Pinpoint the cell where the given text exists, returning its (X, Y) midpoint coordinate. 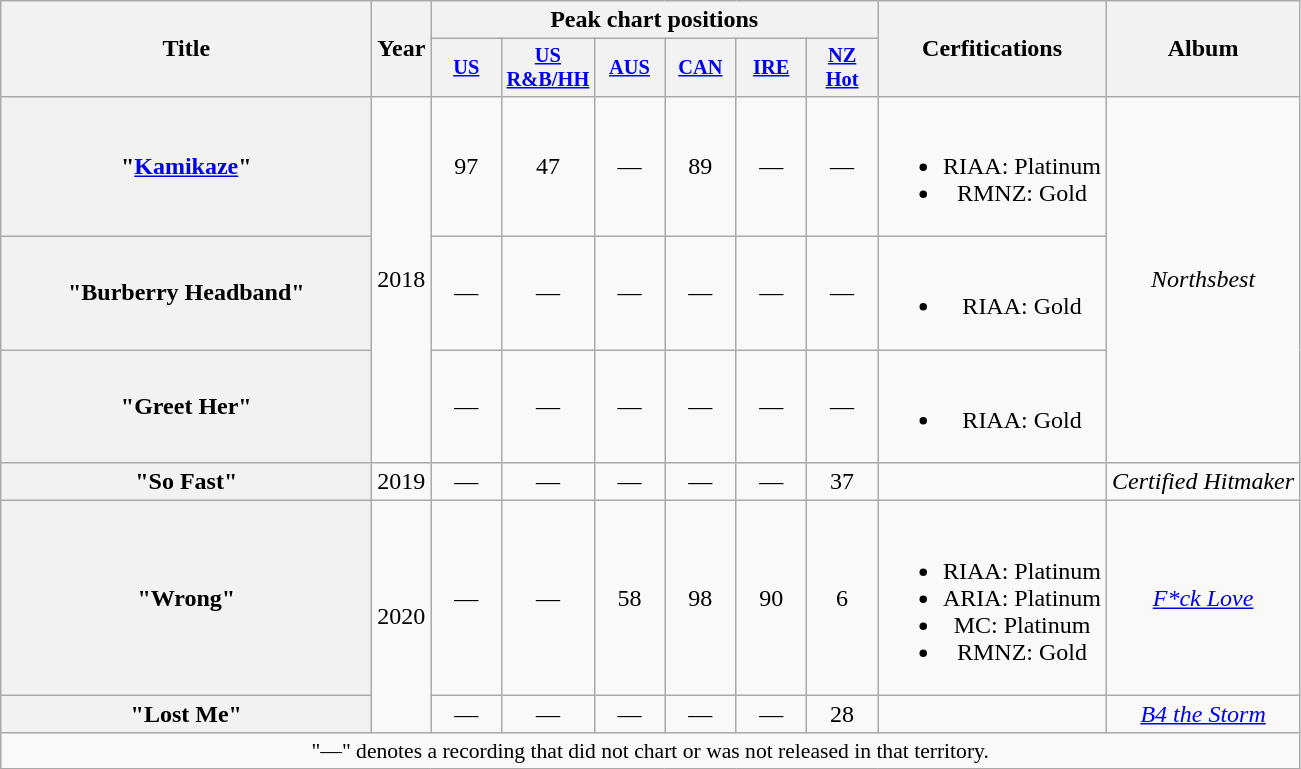
"Wrong" (186, 598)
97 (466, 166)
89 (700, 166)
CAN (700, 68)
6 (842, 598)
B4 the Storm (1204, 714)
"Lost Me" (186, 714)
F*ck Love (1204, 598)
"So Fast" (186, 482)
58 (630, 598)
Northsbest (1204, 279)
Certified Hitmaker (1204, 482)
AUS (630, 68)
28 (842, 714)
IRE (772, 68)
47 (548, 166)
Album (1204, 49)
"Burberry Headband" (186, 294)
Cerfitications (992, 49)
NZHot (842, 68)
37 (842, 482)
2019 (402, 482)
US (466, 68)
Title (186, 49)
"—" denotes a recording that did not chart or was not released in that territory. (650, 751)
"Greet Her" (186, 406)
Year (402, 49)
2020 (402, 617)
90 (772, 598)
RIAA: PlatinumARIA: PlatinumMC: PlatinumRMNZ: Gold (992, 598)
"Kamikaze" (186, 166)
Peak chart positions (654, 20)
2018 (402, 279)
RIAA: PlatinumRMNZ: Gold (992, 166)
98 (700, 598)
USR&B/HH (548, 68)
